Identify which cell holds the provided text, then report its (X, Y) central coordinate. 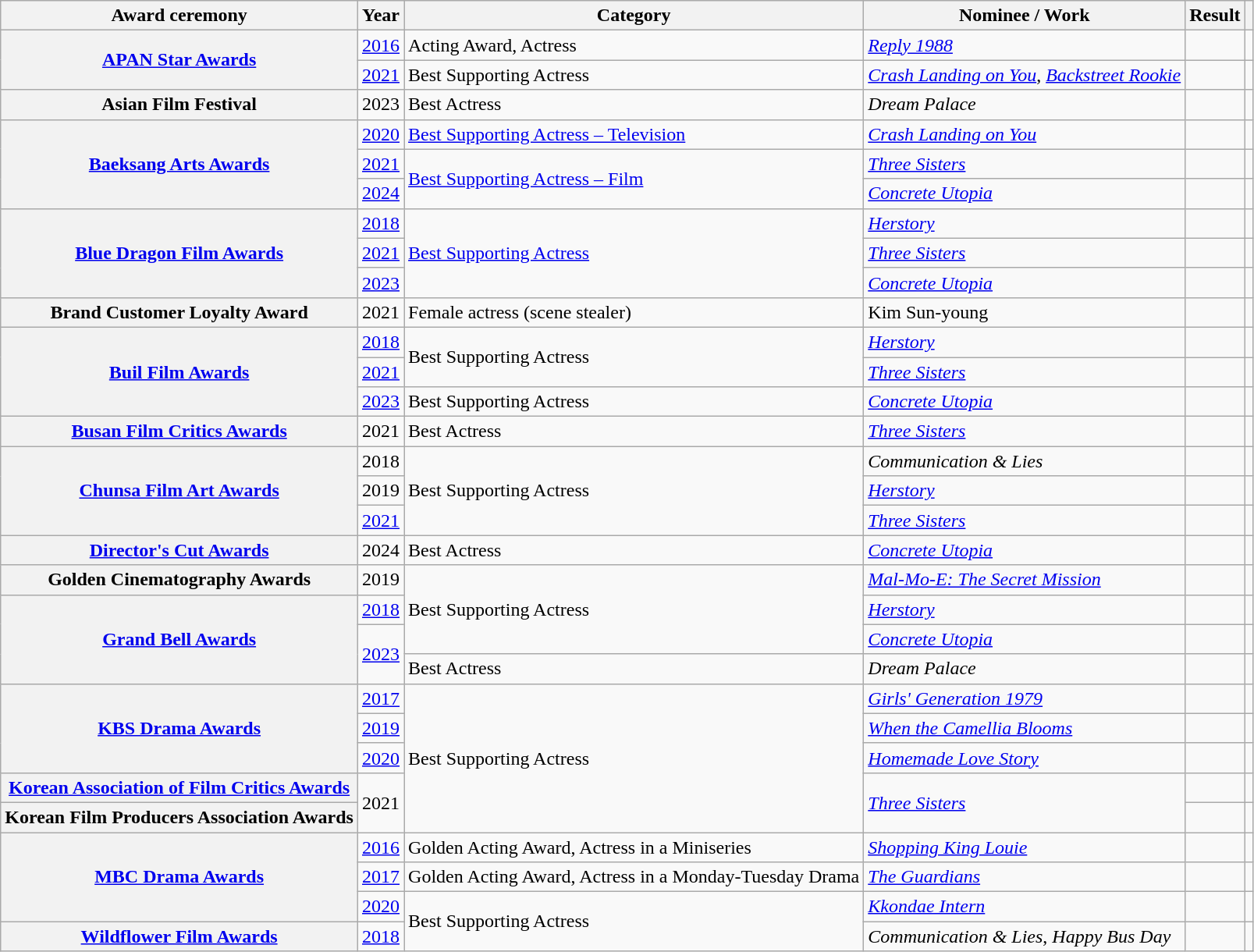
The Guardians (1025, 877)
Shopping King Louie (1025, 847)
Kkondae Intern (1025, 907)
Asian Film Festival (179, 105)
When the Camellia Blooms (1025, 728)
Girls' Generation 1979 (1025, 698)
Buil Film Awards (179, 371)
Korean Film Producers Association Awards (179, 817)
Result (1215, 16)
Best Supporting Actress – Film (634, 179)
APAN Star Awards (179, 60)
Baeksang Arts Awards (179, 164)
Crash Landing on You (1025, 134)
Year (381, 16)
Female actress (scene stealer) (634, 312)
Homemade Love Story (1025, 758)
Communication & Lies (1025, 461)
Category (634, 16)
KBS Drama Awards (179, 728)
Busan Film Critics Awards (179, 432)
Blue Dragon Film Awards (179, 253)
Acting Award, Actress (634, 45)
Nominee / Work (1025, 16)
Brand Customer Loyalty Award (179, 312)
Crash Landing on You, Backstreet Rookie (1025, 75)
Award ceremony (179, 16)
Best Supporting Actress – Television (634, 134)
Mal-Mo-E: The Secret Mission (1025, 580)
Kim Sun-young (1025, 312)
Korean Association of Film Critics Awards (179, 787)
Chunsa Film Art Awards (179, 491)
Wildflower Film Awards (179, 936)
Director's Cut Awards (179, 550)
Reply 1988 (1025, 45)
Golden Acting Award, Actress in a Miniseries (634, 847)
Golden Acting Award, Actress in a Monday-Tuesday Drama (634, 877)
Golden Cinematography Awards (179, 580)
MBC Drama Awards (179, 876)
Grand Bell Awards (179, 639)
Communication & Lies, Happy Bus Day (1025, 936)
